Identify which cell holds the provided text, then report its [X, Y] central coordinate. 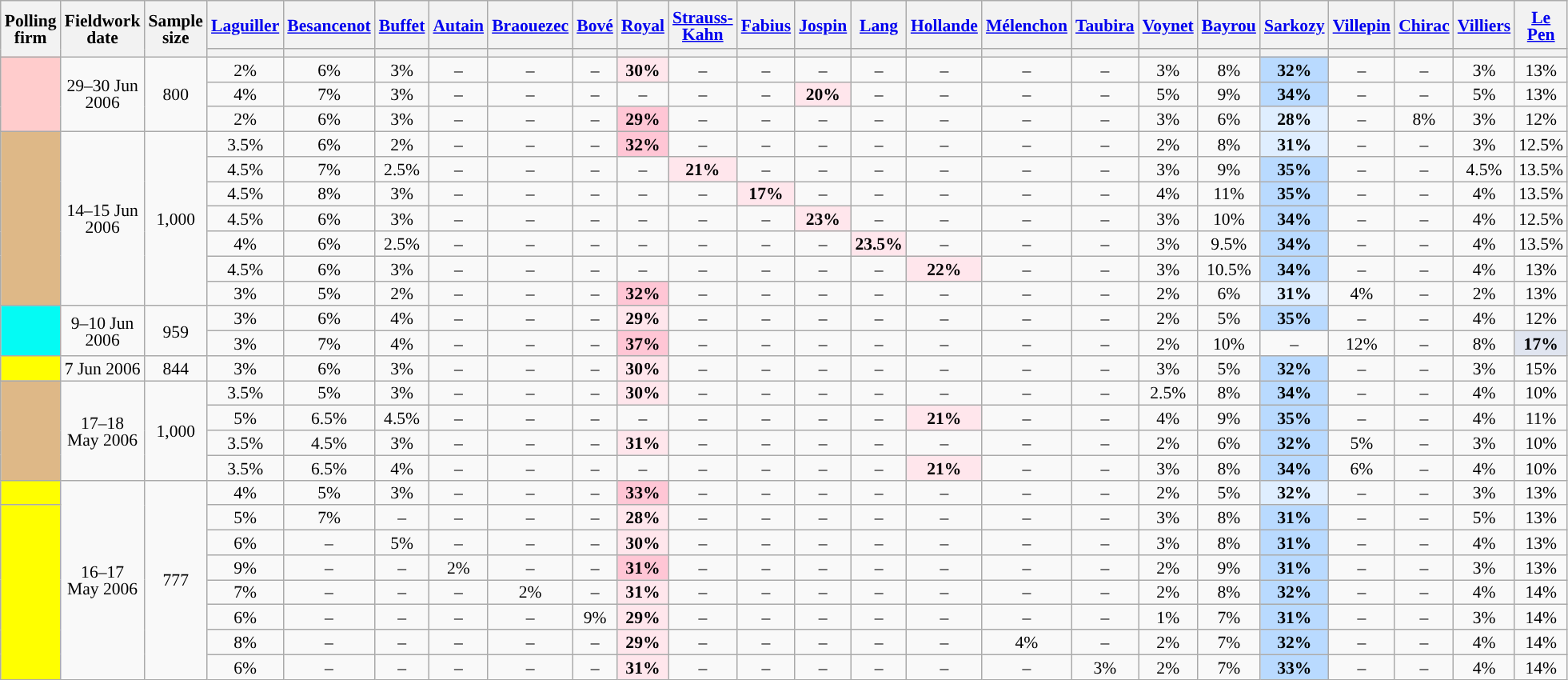
Villepin [1362, 25]
Taubira [1105, 25]
Strauss-Kahn [703, 25]
1% [1168, 618]
Fabius [766, 25]
Villiers [1484, 25]
Buffet [402, 25]
Bayrou [1229, 25]
Mélenchon [1027, 25]
800 [176, 94]
9–10 Jun 2006 [102, 331]
Lang [878, 25]
37% [643, 344]
Hollande [944, 25]
23% [823, 219]
15% [1541, 368]
Le Pen [1541, 25]
29–30 Jun 2006 [102, 94]
14–15 Jun 2006 [102, 219]
16–17 May 2006 [102, 579]
9.5% [1229, 243]
22% [944, 269]
844 [176, 368]
Bové [595, 25]
Sarkozy [1295, 25]
Besancenot [329, 25]
959 [176, 331]
Fieldwork date [102, 29]
Samplesize [176, 29]
17–18 May 2006 [102, 430]
Chirac [1424, 25]
7 Jun 2006 [102, 368]
20% [823, 94]
777 [176, 579]
Jospin [823, 25]
Royal [643, 25]
Voynet [1168, 25]
Braouezec [530, 25]
23.5% [878, 243]
Polling firm [30, 29]
Autain [458, 25]
Laguiller [245, 25]
10.5% [1229, 269]
